For the text-containing cell, return its midpoint in (x, y) coordinate format. 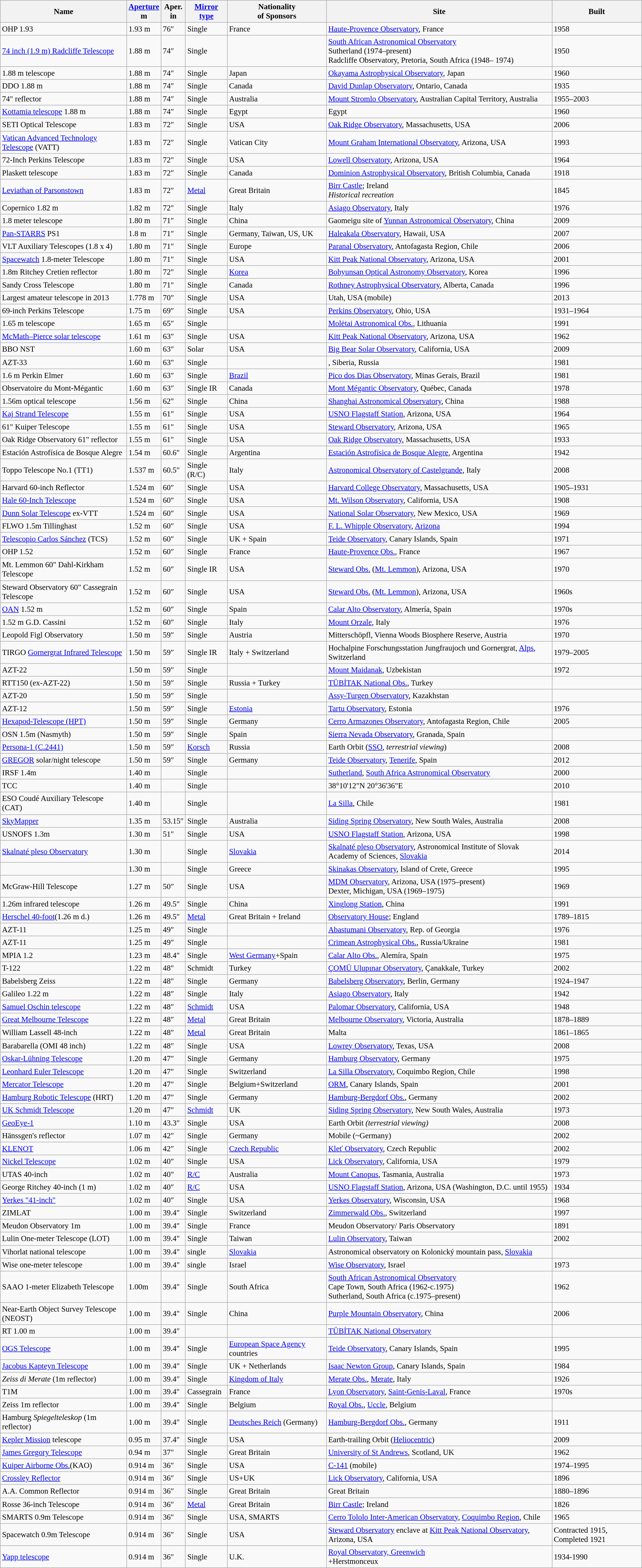
Korsch (206, 747)
Built (597, 12)
Deutsches Reich (Germany) (277, 1422)
James Gregory Telescope (64, 1452)
Wise Observatory, Israel (439, 1265)
1931–1964 (597, 311)
Kleť Observatory, Czech Republic (439, 1148)
Astronomical Observatory of Castelgrande, Italy (439, 470)
Largest amateur telescope in 2013 (64, 298)
1.27 m (144, 886)
60.6″ (173, 452)
1.56m optical telescope (64, 401)
1.26m infrared telescope (64, 904)
Nickel Telescope (64, 1162)
Observatory House; England (439, 917)
Pan-STARRS PS1 (64, 233)
1789–1815 (597, 917)
1.35 m (144, 821)
Big Bear Solar Observatory, California, USA (439, 350)
Kingdom of Italy (277, 1379)
49.5" (173, 904)
Dunn Solar Telescope ex-VTT (64, 513)
C-141 (mobile) (439, 1466)
Skalnaté pleso Observatory (64, 851)
1978 (597, 388)
Kepler Mission telescope (64, 1440)
43.3″ (173, 1123)
Shanghai Astronomical Observatory, China (439, 401)
Persona-1 (C.2441) (64, 747)
Royal Observatory, Greenwich+Herstmonceux (439, 1557)
2014 (597, 851)
1878–1889 (597, 1020)
Vihorlat national telescope (64, 1252)
1924–1947 (597, 981)
1.23 m (144, 956)
Brazil (277, 375)
Czech Republic (277, 1148)
David Dunlap Observatory, Ontario, Canada (439, 86)
Pico dos Dias Observatory, Minas Gerais, Brazil (439, 375)
1955–2003 (597, 99)
Birr Castle; IrelandHistorical recreation (439, 190)
Earth Orbit (terrestrial viewing) (439, 1123)
TÜBİTAK National Obs., Turkey (439, 683)
Yerkes "41-inch" (64, 1200)
1.537 m (144, 470)
Mitterschöpfl, Vienna Woods Biosphere Reserve, Austria (439, 635)
Single (R/C) (206, 470)
Estonia (277, 708)
1971 (597, 539)
37" (173, 1452)
Sutherland, South Africa Astronomical Observatory (439, 773)
Skalnaté pleso Observatory, Astronomical Institute of Slovak Academy of Sciences, Slovakia (439, 851)
Spacewatch 1.8-meter Telescope (64, 259)
49.5″ (173, 917)
69″ (173, 311)
Zeiss 1m reflector (64, 1405)
1.82 m (144, 208)
Harvard College Observatory, Massachusetts, USA (439, 488)
U.K. (277, 1557)
USA, SMARTS (277, 1517)
Rosse 36-inch Telescope (64, 1504)
Hexapod-Telescope (HPT) (64, 721)
0.95 m (144, 1440)
Estación Astrofísica de Bosque Alegre (64, 452)
Mount Maidanak, Uzbekistan (439, 670)
Gaomeigu site of Yunnan Astronomical Observatory, China (439, 221)
Royal Obs., Uccle, Belgium (439, 1405)
OHP 1.93 (64, 29)
1.88 m telescope (64, 73)
Calar Alto Obs., Alemíra, Spain (439, 956)
Yapp telescope (64, 1557)
Samuel Oschin telescope (64, 1007)
Cerro Armazones Observatory, Antofagasta Region, Chile (439, 721)
38°10'12"N 20°36'36"E (439, 786)
1993 (597, 143)
1.61 m (144, 337)
1.52 m G.D. Cassini (64, 622)
Near-Earth Object Survey Telescope (NEOST) (64, 1313)
1.8 m (144, 233)
Assy-Turgen Observatory, Kazakhstan (439, 696)
Babelsberg Observatory, Berlin, Germany (439, 981)
Mount Canopus, Tasmania, Australia (439, 1175)
50″ (173, 886)
Kaj Strand Telescope (64, 414)
2007 (597, 233)
La Silla Observatory, Coquimbo Region, Chile (439, 1071)
Belgium (277, 1405)
Earth-trailing Orbit (Heliocentric) (439, 1440)
1.06 m (144, 1148)
USNO Flagstaff Station, Arizona, USA (Washington, D.C. until 1955) (439, 1187)
Hale 60-Inch Telescope (64, 500)
OHP 1.52 (64, 552)
1934-1990 (597, 1557)
Site (439, 12)
TIRGO Gornergrat Infrared Telescope (64, 653)
Lowrey Observatory, Texas, USA (439, 1046)
Israel (277, 1265)
1.93 m (144, 29)
2013 (597, 298)
Hamburg Robotic Telescope (HRT) (64, 1097)
Copernico 1.82 m (64, 208)
1960s (597, 592)
2005 (597, 721)
Great Britain + Ireland (277, 917)
ZIMLAT (64, 1213)
Mont Mégantic Observatory, Québec, Canada (439, 388)
Kottamia telescope 1.88 m (64, 112)
Austria (277, 635)
Earth Orbit (SSO, terrestrial viewing) (439, 747)
ESO Coudé Auxiliary Telescope (CAT) (64, 803)
53.15″ (173, 821)
AZT-33 (64, 362)
1984 (597, 1366)
1967 (597, 552)
AZT-22 (64, 670)
Russia + Turkey (277, 683)
1.65 m telescope (64, 324)
1.07 m (144, 1136)
Abastumani Observatory, Rep. of Georgia (439, 929)
Turkey (277, 968)
MDM Observatory, Arizona, USA (1975–present)Dexter, Michigan, USA (1969–1975) (439, 886)
Okayama Astrophysical Observatory, Japan (439, 73)
University of St Andrews, Scotland, UK (439, 1452)
65″ (173, 324)
ORM, Canary Islands, Spain (439, 1084)
Plaskett telescope (64, 173)
Crossley Reflector (64, 1478)
Calar Alto Observatory, Almería, Spain (439, 609)
Mt. Lemmon 60" Dahl-Kirkham Telescope (64, 570)
Malta (439, 1033)
SkyMapper (64, 821)
Meudon Observatory 1m (64, 1226)
Oskar-Lühning Telescope (64, 1058)
F. L. Whipple Observatory, Arizona (439, 526)
Steward Observatory, Arizona, USA (439, 427)
Harvard 60-inch Reflector (64, 488)
Astronomical observatory on Kolonický mountain pass, Slovakia (439, 1252)
Perkins Observatory, Ohio, USA (439, 311)
69-inch Perkins Telescope (64, 311)
1845 (597, 190)
Hochalpine Forschungsstation Jungfraujoch und Gornergrat, Alps, Switzerland (439, 653)
62″ (173, 401)
Contracted 1915, Completed 1921 (597, 1535)
Palomar Observatory, California, USA (439, 1007)
KLENOT (64, 1148)
BBO NST (64, 350)
GeoEye-1 (64, 1123)
1950 (597, 51)
Aperture m (144, 12)
FLWO 1.5m Tillinghast (64, 526)
40" (173, 1175)
Mt. Wilson Observatory, California, USA (439, 500)
Vatican City (277, 143)
T-122 (64, 968)
AZT-12 (64, 708)
Lulin One-meter Telescope (LOT) (64, 1239)
US+UK (277, 1478)
1988 (597, 401)
TCC (64, 786)
1934 (597, 1187)
61" Kuiper Telescope (64, 427)
1.65 m (144, 324)
, Siberia, Russia (439, 362)
William Lassell 48-inch (64, 1033)
1974–1995 (597, 1466)
McMath–Pierce solar telescope (64, 337)
Korea (277, 272)
1891 (597, 1226)
1911 (597, 1422)
Merate Obs., Merate, Italy (439, 1379)
1.56 m (144, 401)
Cassegrain (206, 1392)
Solar (206, 350)
IRSF 1.4m (64, 773)
Russia (277, 747)
76″ (173, 29)
1994 (597, 526)
Babelsberg Zeiss (64, 981)
1880–1896 (597, 1491)
1.8 meter telescope (64, 221)
Paranal Observatory, Antofagasta Region, Chile (439, 246)
Zimmerwald Obs., Switzerland (439, 1213)
Melbourne Observatory, Victoria, Australia (439, 1020)
Birr Castle; Ireland (439, 1504)
VLT Auxiliary Telescopes (1.8 x 4) (64, 246)
Yerkes Observatory, Wisconsin, USA (439, 1200)
Mercator Telescope (64, 1084)
USNOFS 1.3m (64, 834)
Germany, Taiwan, US, UK (277, 233)
Hamburg Observatory, Germany (439, 1058)
A.A. Common Reflector (64, 1491)
Molėtai Astronomical Obs., Lithuania (439, 324)
Belgium+Switzerland (277, 1084)
La Silla, Chile (439, 803)
Utah, USA (mobile) (439, 298)
GREGOR solar/night telescope (64, 760)
Taiwan (277, 1239)
Bohyunsan Optical Astronomy Observatory, Korea (439, 272)
South Africa (277, 1287)
Haute-Provence Obs., France (439, 552)
Leopold Figl Observatory (64, 635)
West Germany+Spain (277, 956)
Toppo Telescope No.1 (TT1) (64, 470)
South African Astronomical ObservatoryCape Town, South Africa (1962-c.1975)Sutherland, South Africa (c.1975–present) (439, 1287)
Meudon Observatory/ Paris Observatory (439, 1226)
National Solar Observatory, New Mexico, USA (439, 513)
Isaac Newton Group, Canary Islands, Spain (439, 1366)
OSN 1.5m (Nasmyth) (64, 734)
European Space Agency countries (277, 1348)
DDO 1.88 m (64, 86)
60.5″ (173, 470)
Sandy Cross Telescope (64, 285)
Name (64, 12)
TÜBİTAK National Observatory (439, 1331)
Hänssgen's reflector (64, 1136)
51″ (173, 834)
RTT150 (ex-AZT-22) (64, 683)
Mount Graham International Observatory, Arizona, USA (439, 143)
1979 (597, 1162)
2000 (597, 773)
1908 (597, 500)
1.54 m (144, 452)
1.10 m (144, 1123)
Dominion Astrophysical Observatory, British Columbia, Canada (439, 173)
Haute-Provence Observatory, France (439, 29)
1.8m Ritchey Cretien reflector (64, 272)
Mobile (~Germany) (439, 1136)
SAAO 1-meter Elizabeth Telescope (64, 1287)
Skinakas Observatory, Island of Crete, Greece (439, 869)
1896 (597, 1478)
1.75 m (144, 311)
Xinglong Station, China (439, 904)
1997 (597, 1213)
Herschel 40-foot(1.26 m d.) (64, 917)
1933 (597, 440)
1935 (597, 86)
McGraw-Hill Telescope (64, 886)
Telescopio Carlos Sánchez (TCS) (64, 539)
Mount Stromlo Observatory, Australian Capital Territory, Australia (439, 99)
48.4″ (173, 956)
SMARTS 0.9m Telescope (64, 1517)
Sierra Nevada Observatory, Granada, Spain (439, 734)
Purple Mountain Observatory, China (439, 1313)
ÇOMÜ Ulupınar Observatory, Çanakkale, Turkey (439, 968)
1979–2005 (597, 653)
1.00m (144, 1287)
Steward Observatory 60" Cassegrain Telescope (64, 592)
Jacobus Kapteyn Telescope (64, 1366)
2012 (597, 760)
Nationality of Sponsors (277, 12)
Mirror type (206, 12)
Argentina (277, 452)
UK + Spain (277, 539)
South African Astronomical ObservatorySutherland (1974–present) Radcliffe Observatory, Pretoria, South Africa (1948– 1974) (439, 51)
George Ritchey 40-inch (1 m) (64, 1187)
72-Inch Perkins Telescope (64, 160)
0.94 m (144, 1452)
1.6 m Perkin Elmer (64, 375)
74 inch (1.9 m) Radcliffe Telescope (64, 51)
Oak Ridge Observatory 61" reflector (64, 440)
Haleakala Observatory, Hawaii, USA (439, 233)
1968 (597, 1200)
Crimean Astrophysical Obs., Russia/Ukraine (439, 943)
1948 (597, 1007)
Galileo 1.22 m (64, 994)
Leviathan of Parsonstown (64, 190)
Italy + Switzerland (277, 653)
UK + Netherlands (277, 1366)
Barabarella (OMI 48 inch) (64, 1046)
Lyon Observatory, Saint-Genis-Laval, France (439, 1392)
OAN 1.52 m (64, 609)
AZT-20 (64, 696)
Lulin Observatory, Taiwan (439, 1239)
1826 (597, 1504)
UK Schmidt Telescope (64, 1110)
OGS Telescope (64, 1348)
Tartu Observatory, Estonia (439, 708)
Leonhard Euler Telescope (64, 1071)
Greece (277, 869)
Kuiper Airborne Obs.(KAO) (64, 1466)
1926 (597, 1379)
T1M (64, 1392)
Vatican Advanced Technology Telescope (VATT) (64, 143)
Rothney Astrophysical Observatory, Alberta, Canada (439, 285)
Estación Astrofísica de Bosque Alegre, Argentina (439, 452)
Lowell Observatory, Arizona, USA (439, 160)
Hamburg Spiegelteleskop (1m reflector) (64, 1422)
Great Melbourne Telescope (64, 1020)
1918 (597, 173)
Cerro Tololo Inter-American Observatory, Coquimbo Region, Chile (439, 1517)
Zeiss di Merate (1m reflector) (64, 1379)
2010 (597, 786)
Observatoire du Mont-Mégantic (64, 388)
Japan (277, 73)
74" reflector (64, 99)
Wise one-meter telescope (64, 1265)
70″ (173, 298)
Steward Observatory enclave at Kitt Peak National Observatory, Arizona, USA (439, 1535)
UK (277, 1110)
1905–1931 (597, 488)
1958 (597, 29)
1972 (597, 670)
MPIA 1.2 (64, 956)
Europe (277, 246)
Teide Observatory, Tenerife, Spain (439, 760)
1.778 m (144, 298)
UTAS 40-inch (64, 1175)
1861–1865 (597, 1033)
SETI Optical Telescope (64, 125)
Spacewatch 0.9m Telescope (64, 1535)
RT 1.00 m (64, 1331)
Aper. in (173, 12)
37.4″ (173, 1440)
Mount Orzale, Italy (439, 622)
